Capture the cell that displays the provided text and extract its [x, y] central coordinate. 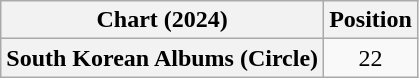
Position [371, 20]
22 [371, 58]
South Korean Albums (Circle) [162, 58]
Chart (2024) [162, 20]
